Pinpoint the cell where the given text exists, returning its [x, y] midpoint coordinate. 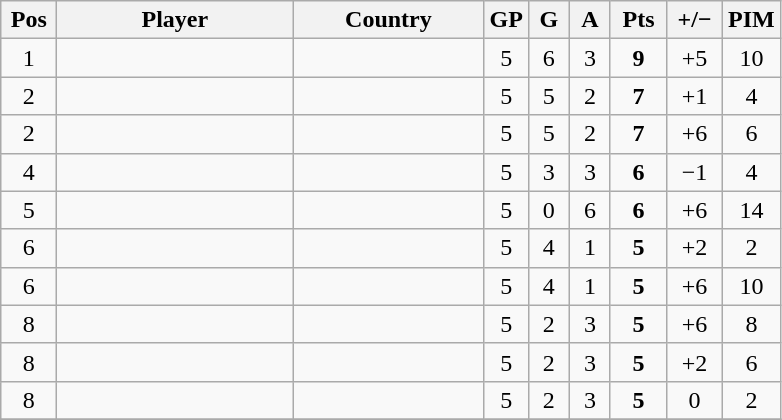
Player [175, 20]
14 [752, 210]
+/− [695, 20]
Pos [29, 20]
Pts [638, 20]
GP [506, 20]
+5 [695, 58]
−1 [695, 172]
PIM [752, 20]
Country [388, 20]
+1 [695, 96]
9 [638, 58]
G [548, 20]
A [590, 20]
